From the cell containing the given text, extract its center point as (x, y) coordinate. 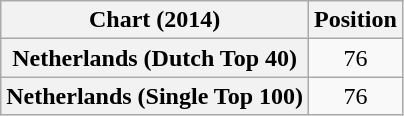
Netherlands (Dutch Top 40) (155, 58)
Position (356, 20)
Chart (2014) (155, 20)
Netherlands (Single Top 100) (155, 96)
